Return the (X, Y) coordinate for the center point of the cell that contains the specified text.  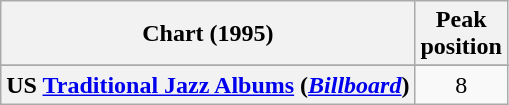
US Traditional Jazz Albums (Billboard) (208, 85)
8 (461, 85)
Peakposition (461, 34)
Chart (1995) (208, 34)
